Scan for the cell matching the given text and deliver its (X, Y) coordinate at center. 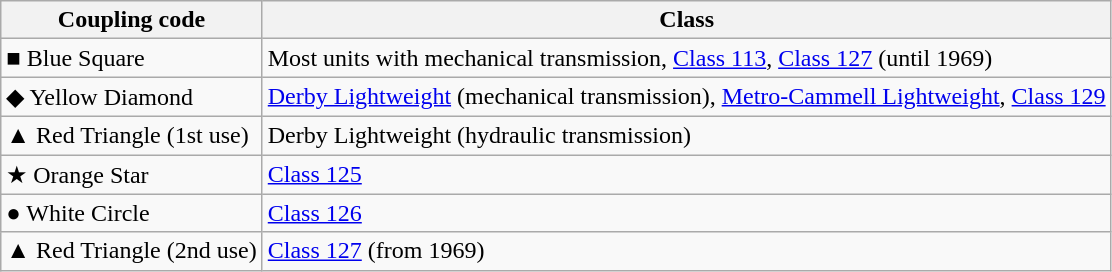
Class 126 (686, 213)
★ Orange Star (132, 174)
Class 127 (from 1969) (686, 251)
▲ Red Triangle (2nd use) (132, 251)
■ Blue Square (132, 58)
Derby Lightweight (hydraulic transmission) (686, 135)
Class (686, 20)
▲ Red Triangle (1st use) (132, 135)
Class 125 (686, 174)
Coupling code (132, 20)
Derby Lightweight (mechanical transmission), Metro-Cammell Lightweight, Class 129 (686, 97)
◆ Yellow Diamond (132, 97)
Most units with mechanical transmission, Class 113, Class 127 (until 1969) (686, 58)
● White Circle (132, 213)
